Output the (x, y) coordinate of the center of the cell containing the given text.  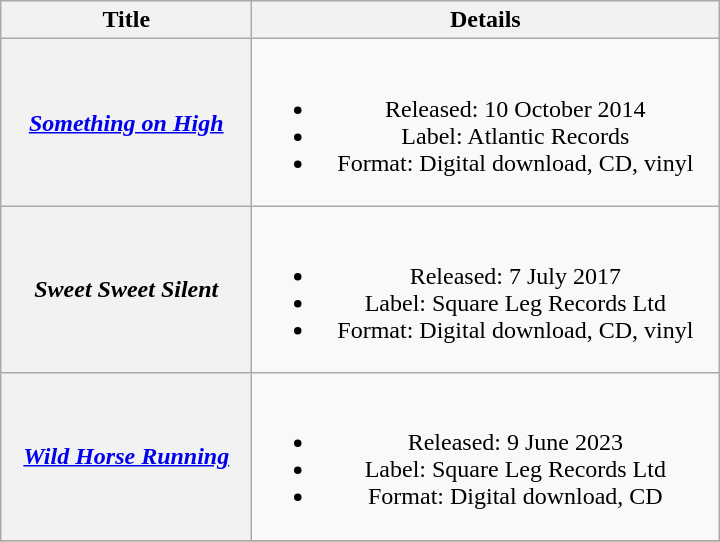
Released: 7 July 2017Label: Square Leg Records LtdFormat: Digital download, CD, vinyl (486, 290)
Released: 9 June 2023Label: Square Leg Records LtdFormat: Digital download, CD (486, 456)
Something on High (126, 122)
Sweet Sweet Silent (126, 290)
Title (126, 20)
Released: 10 October 2014Label: Atlantic RecordsFormat: Digital download, CD, vinyl (486, 122)
Wild Horse Running (126, 456)
Details (486, 20)
